Identify which cell holds the provided text, then report its [x, y] central coordinate. 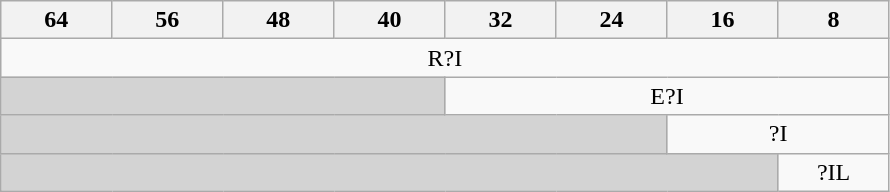
40 [390, 20]
?I [778, 134]
?IL [834, 172]
24 [612, 20]
32 [500, 20]
16 [722, 20]
R?I [445, 58]
64 [56, 20]
8 [834, 20]
E?I [667, 96]
56 [168, 20]
48 [278, 20]
